Detect which cell encompasses the target text, then output its [X, Y] center coordinate. 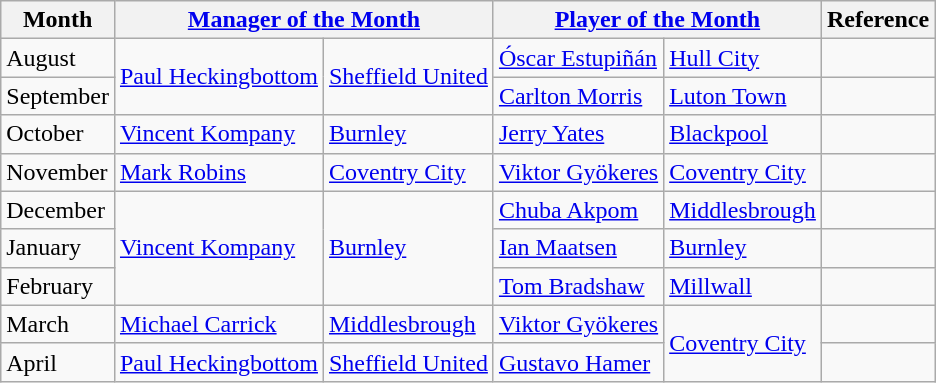
Manager of the Month [304, 20]
Tom Bradshaw [578, 286]
Hull City [743, 58]
August [58, 58]
January [58, 248]
November [58, 172]
March [58, 324]
April [58, 362]
Blackpool [743, 134]
Ian Maatsen [578, 248]
Chuba Akpom [578, 210]
Michael Carrick [218, 324]
Reference [878, 20]
Jerry Yates [578, 134]
Player of the Month [657, 20]
Luton Town [743, 96]
Óscar Estupiñán [578, 58]
October [58, 134]
Month [58, 20]
December [58, 210]
Mark Robins [218, 172]
Gustavo Hamer [578, 362]
Millwall [743, 286]
Carlton Morris [578, 96]
September [58, 96]
February [58, 286]
